Provide the (X, Y) coordinate of the cell's center where the given text is located.  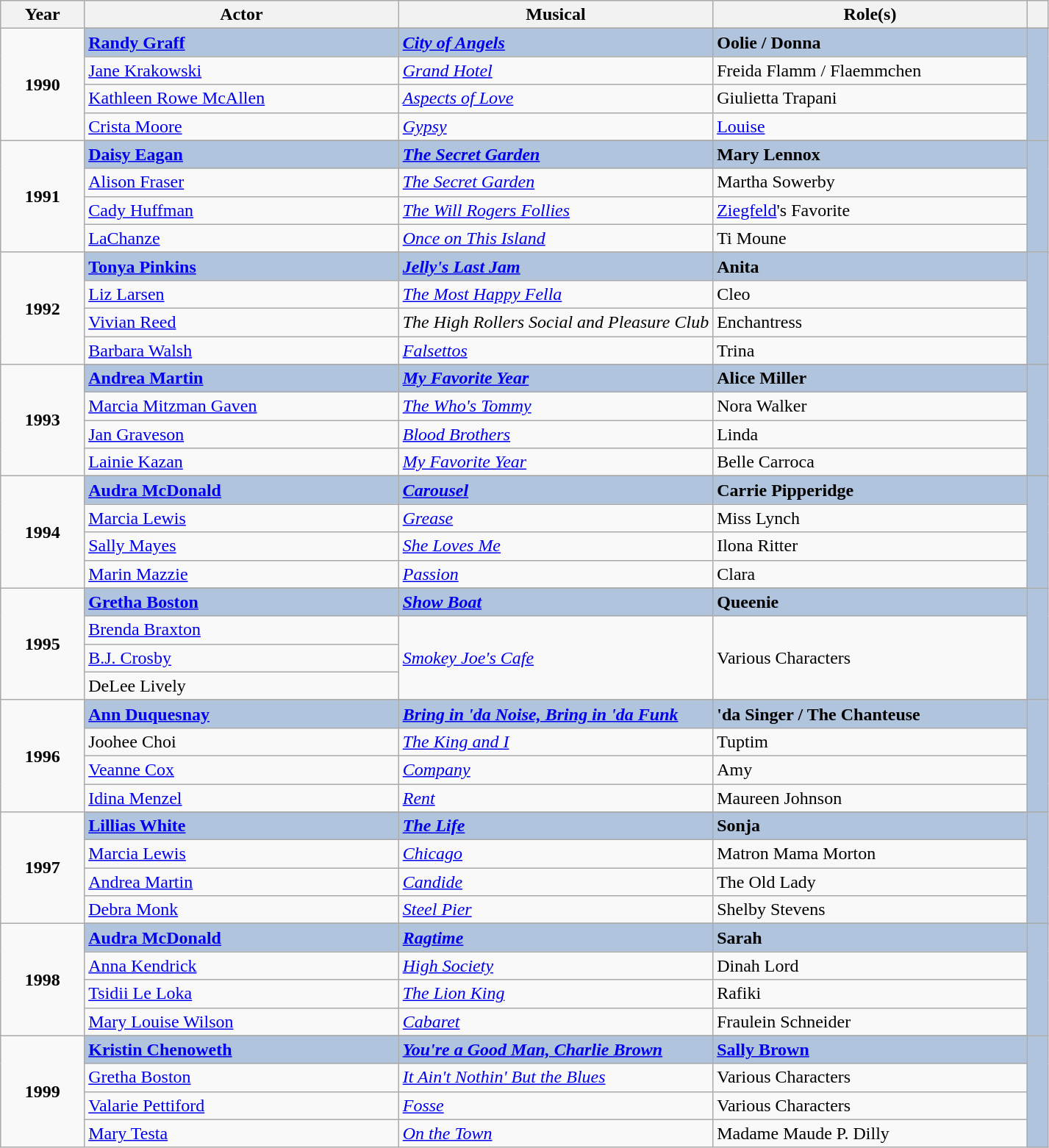
Candide (556, 882)
Gypsy (556, 126)
Alice Miller (870, 379)
Company (556, 769)
Oolie / Donna (870, 43)
Joohee Choi (241, 742)
City of Angels (556, 43)
Bring in 'da Noise, Bring in 'da Funk (556, 714)
Belle Carroca (870, 462)
It Ain't Nothin' But the Blues (556, 1077)
Trina (870, 351)
1994 (43, 532)
Show Boat (556, 602)
Falsettos (556, 351)
Giulietta Trapani (870, 98)
Anna Kendrick (241, 966)
1998 (43, 980)
Liz Larsen (241, 294)
Cabaret (556, 1022)
Sally Mayes (241, 546)
Rent (556, 797)
Blood Brothers (556, 434)
Ilona Ritter (870, 546)
Mary Testa (241, 1133)
Once on This Island (556, 238)
Smokey Joe's Cafe (556, 658)
Ziegfeld's Favorite (870, 210)
Carousel (556, 490)
1996 (43, 756)
On the Town (556, 1133)
Miss Lynch (870, 518)
The Old Lady (870, 882)
The High Rollers Social and Pleasure Club (556, 322)
Sarah (870, 938)
Maureen Johnson (870, 797)
Marcia Mitzman Gaven (241, 406)
Brenda Braxton (241, 630)
Passion (556, 574)
Tsidii Le Loka (241, 994)
Valarie Pettiford (241, 1105)
1990 (43, 85)
The King and I (556, 742)
The Who's Tommy (556, 406)
Fosse (556, 1105)
Madame Maude P. Dilly (870, 1133)
Actor (241, 15)
1995 (43, 644)
Marin Mazzie (241, 574)
Matron Mama Morton (870, 854)
Lillias White (241, 826)
Mary Louise Wilson (241, 1022)
Kristin Chenoweth (241, 1050)
Queenie (870, 602)
She Loves Me (556, 546)
Sonja (870, 826)
Lainie Kazan (241, 462)
Steel Pier (556, 910)
Barbara Walsh (241, 351)
DeLee Lively (241, 686)
Ti Moune (870, 238)
1997 (43, 868)
Ann Duquesnay (241, 714)
Jane Krakowski (241, 71)
1991 (43, 196)
Fraulein Schneider (870, 1022)
LaChanze (241, 238)
High Society (556, 966)
Jan Graveson (241, 434)
Freida Flamm / Flaemmchen (870, 71)
Chicago (556, 854)
Crista Moore (241, 126)
Aspects of Love (556, 98)
Veanne Cox (241, 769)
1992 (43, 308)
Ragtime (556, 938)
Shelby Stevens (870, 910)
Grease (556, 518)
Cady Huffman (241, 210)
You're a Good Man, Charlie Brown (556, 1050)
Vivian Reed (241, 322)
Louise (870, 126)
Role(s) (870, 15)
Randy Graff (241, 43)
The Will Rogers Follies (556, 210)
Enchantress (870, 322)
Clara (870, 574)
Amy (870, 769)
Anita (870, 266)
Grand Hotel (556, 71)
'da Singer / The Chanteuse (870, 714)
Dinah Lord (870, 966)
Idina Menzel (241, 797)
Year (43, 15)
Mary Lennox (870, 154)
The Most Happy Fella (556, 294)
Tuptim (870, 742)
1999 (43, 1091)
Alison Fraser (241, 182)
Debra Monk (241, 910)
Rafiki (870, 994)
Linda (870, 434)
Kathleen Rowe McAllen (241, 98)
Nora Walker (870, 406)
Cleo (870, 294)
Sally Brown (870, 1050)
Carrie Pipperidge (870, 490)
Musical (556, 15)
Martha Sowerby (870, 182)
1993 (43, 420)
B.J. Crosby (241, 658)
Tonya Pinkins (241, 266)
Jelly's Last Jam (556, 266)
The Lion King (556, 994)
The Life (556, 826)
Daisy Eagan (241, 154)
